Determine the (X, Y) coordinate at the center of the cell enclosing the given text.  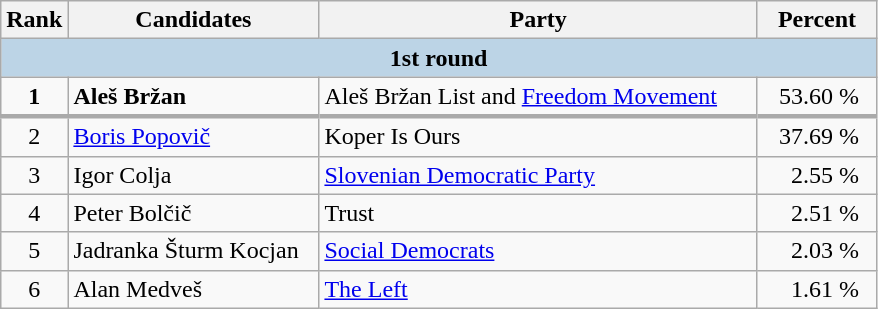
6 (34, 289)
1.61 % (816, 289)
Party (538, 20)
Candidates (194, 20)
Alan Medveš (194, 289)
1st round (439, 58)
2.03 % (816, 251)
Peter Bolčič (194, 213)
1 (34, 97)
Rank (34, 20)
Jadranka Šturm Kocjan (194, 251)
53.60 % (816, 97)
Social Democrats (538, 251)
37.69 % (816, 136)
The Left (538, 289)
4 (34, 213)
2 (34, 136)
Koper Is Ours (538, 136)
2.55 % (816, 175)
Aleš Bržan (194, 97)
3 (34, 175)
5 (34, 251)
Trust (538, 213)
Aleš Bržan List and Freedom Movement (538, 97)
Boris Popovič (194, 136)
Slovenian Democratic Party (538, 175)
Igor Colja (194, 175)
Percent (816, 20)
2.51 % (816, 213)
